Identify which cell holds the provided text, then report its (X, Y) central coordinate. 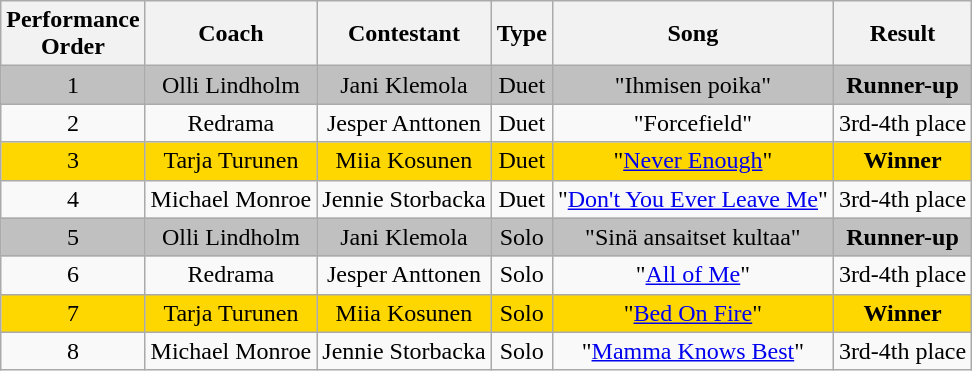
"Never Enough" (692, 161)
Result (902, 34)
"Mamma Knows Best" (692, 351)
8 (73, 351)
4 (73, 199)
"Ihmisen poika" (692, 85)
"Bed On Fire" (692, 313)
Coach (231, 34)
"Don't You Ever Leave Me" (692, 199)
"Forcefield" (692, 123)
3 (73, 161)
"Sinä ansaitset kultaa" (692, 237)
6 (73, 275)
1 (73, 85)
"All of Me" (692, 275)
7 (73, 313)
2 (73, 123)
Song (692, 34)
Performance Order (73, 34)
5 (73, 237)
Contestant (404, 34)
Type (522, 34)
